From the cell containing the given text, extract its center point as [X, Y] coordinate. 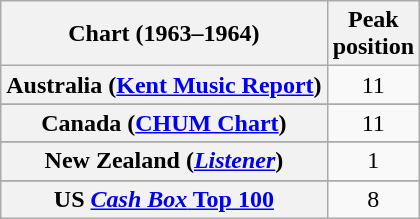
1 [373, 161]
Canada (CHUM Chart) [164, 123]
Chart (1963–1964) [164, 34]
8 [373, 199]
Australia (Kent Music Report) [164, 85]
US Cash Box Top 100 [164, 199]
Peakposition [373, 34]
New Zealand (Listener) [164, 161]
